Provide the (X, Y) coordinate of the cell's center where the given text is located.  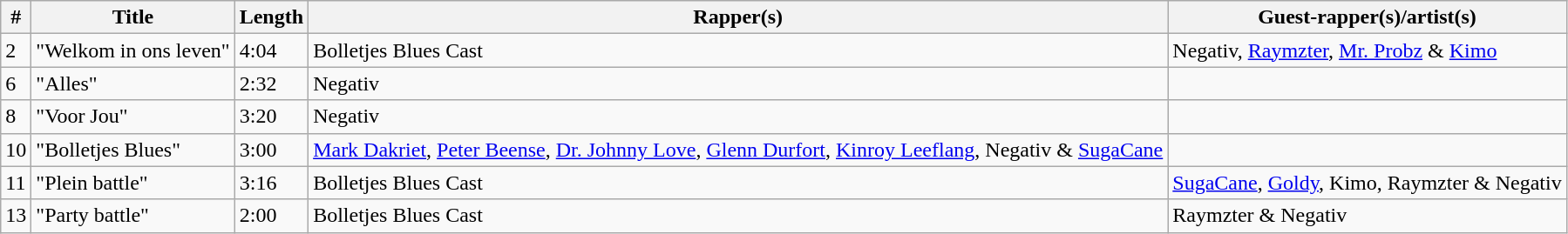
3:16 (271, 183)
10 (16, 150)
"Alles" (132, 84)
Title (132, 17)
2 (16, 50)
"Bolletjes Blues" (132, 150)
13 (16, 216)
Guest-rapper(s)/artist(s) (1367, 17)
4:04 (271, 50)
"Voor Jou" (132, 117)
# (16, 17)
Negativ, Raymzter, Mr. Probz & Kimo (1367, 50)
3:20 (271, 117)
Raymzter & Negativ (1367, 216)
Rapper(s) (738, 17)
"Party battle" (132, 216)
8 (16, 117)
2:32 (271, 84)
3:00 (271, 150)
"Welkom in ons leven" (132, 50)
11 (16, 183)
SugaCane, Goldy, Kimo, Raymzter & Negativ (1367, 183)
2:00 (271, 216)
Mark Dakriet, Peter Beense, Dr. Johnny Love, Glenn Durfort, Kinroy Leeflang, Negativ & SugaCane (738, 150)
Length (271, 17)
"Plein battle" (132, 183)
6 (16, 84)
